Detect which cell encompasses the target text, then output its (x, y) center coordinate. 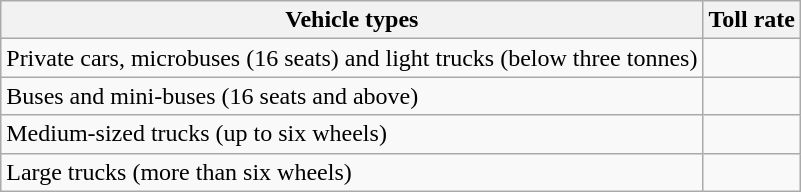
Vehicle types (352, 20)
Large trucks (more than six wheels) (352, 172)
Buses and mini-buses (16 seats and above) (352, 96)
Medium-sized trucks (up to six wheels) (352, 134)
Toll rate (752, 20)
Private cars, microbuses (16 seats) and light trucks (below three tonnes) (352, 58)
